Identify which cell holds the provided text, then report its (x, y) central coordinate. 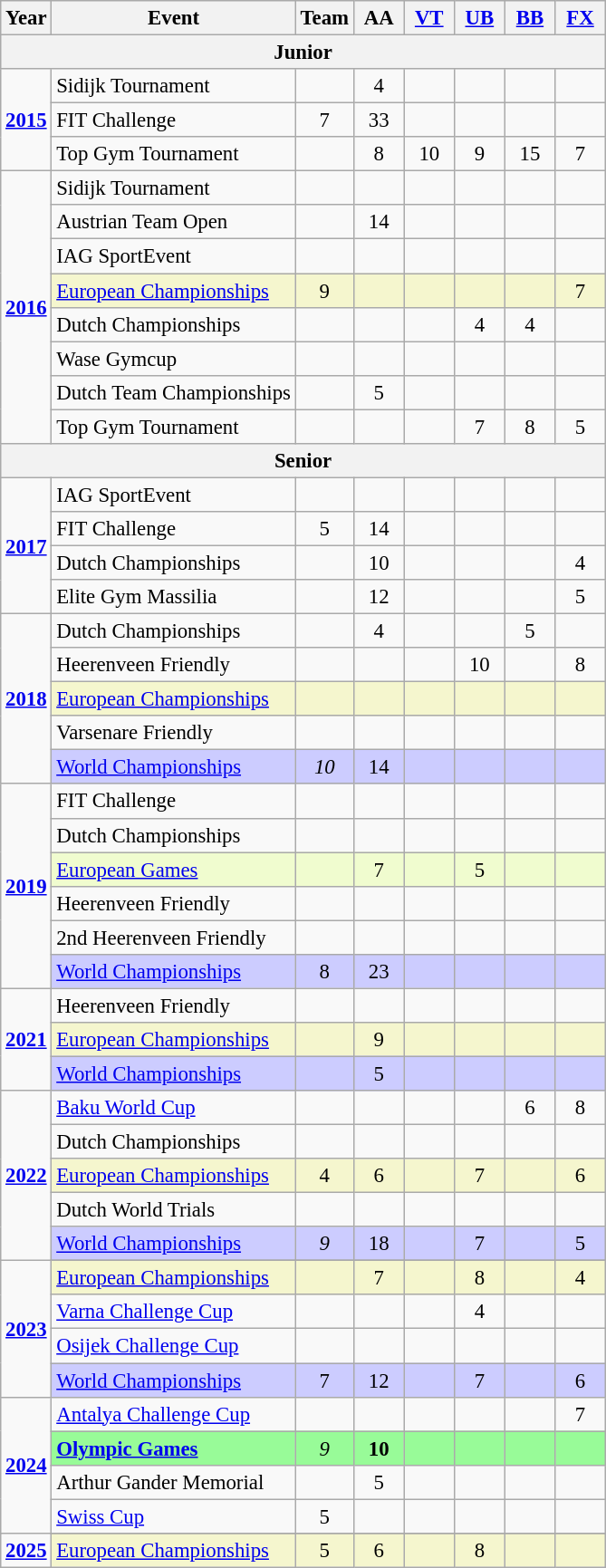
Austrian Team Open (174, 222)
2019 (26, 887)
18 (379, 1244)
Arthur Gander Memorial (174, 1482)
Wase Gymcup (174, 359)
Baku World Cup (174, 1108)
2015 (26, 120)
UB (480, 18)
2nd Heerenveen Friendly (174, 938)
Dutch Team Championships (174, 392)
Year (26, 18)
Antalya Challenge Cup (174, 1414)
Dutch World Trials (174, 1210)
Varsenare Friendly (174, 733)
BB (530, 18)
AA (379, 18)
2021 (26, 1040)
2024 (26, 1465)
European Games (174, 870)
2016 (26, 308)
2017 (26, 545)
33 (379, 120)
Team (324, 18)
VT (429, 18)
2025 (26, 1551)
Elite Gym Massilia (174, 597)
Swiss Cup (174, 1516)
2018 (26, 699)
Event (174, 18)
Varna Challenge Cup (174, 1313)
23 (379, 972)
Olympic Games (174, 1448)
15 (530, 154)
2023 (26, 1329)
2022 (26, 1176)
Junior (303, 53)
Osijek Challenge Cup (174, 1346)
FX (581, 18)
Senior (303, 461)
